Search for the cell housing the specified text and yield its [X, Y] center coordinate. 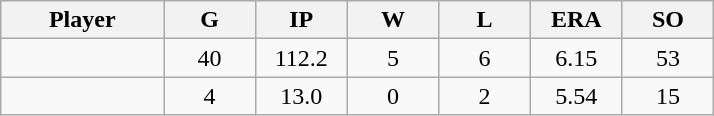
ERA [576, 20]
L [485, 20]
6 [485, 58]
5.54 [576, 96]
6.15 [576, 58]
G [210, 20]
13.0 [301, 96]
Player [82, 20]
5 [393, 58]
2 [485, 96]
0 [393, 96]
W [393, 20]
SO [668, 20]
15 [668, 96]
IP [301, 20]
53 [668, 58]
112.2 [301, 58]
40 [210, 58]
4 [210, 96]
